Determine the (x, y) coordinate at the center of the cell enclosing the given text.  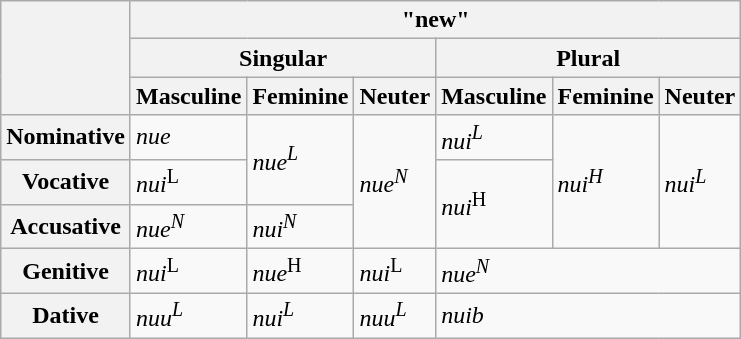
Genitive (66, 272)
"new" (435, 20)
Nominative (66, 138)
nueH (300, 272)
nueL (300, 160)
Accusative (66, 226)
Vocative (66, 182)
nuiN (300, 226)
Plural (588, 58)
Dative (66, 316)
nue (188, 138)
Singular (282, 58)
nuib (588, 316)
